Determine the (x, y) coordinate at the center of the cell enclosing the given text.  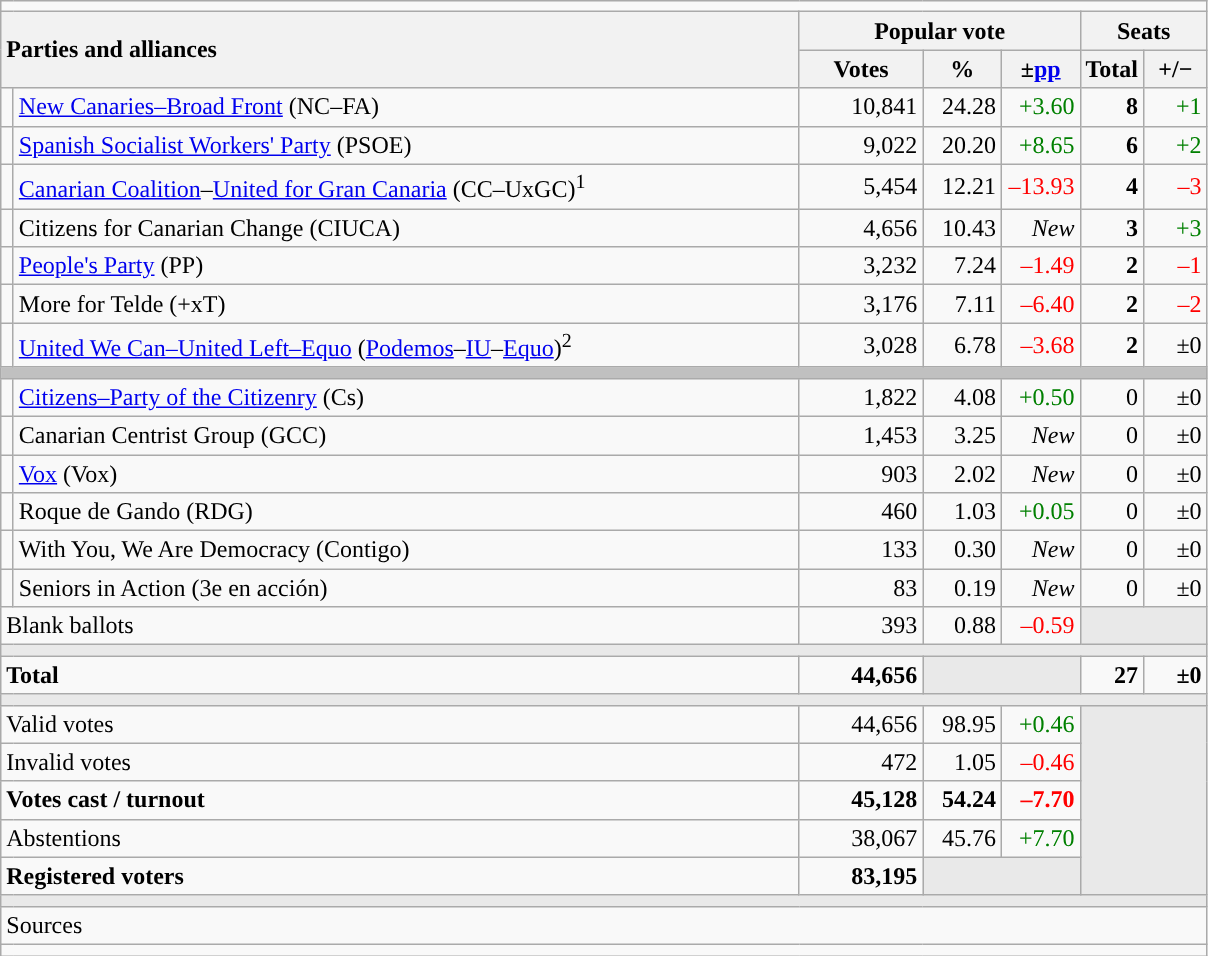
Sources (604, 925)
3 (1112, 228)
–1 (1176, 266)
+0.50 (1040, 397)
10.43 (962, 228)
6.78 (962, 346)
±pp (1040, 69)
–2 (1176, 304)
0.88 (962, 626)
+/− (1176, 69)
903 (861, 474)
393 (861, 626)
Votes cast / turnout (400, 800)
Registered voters (400, 876)
133 (861, 550)
More for Telde (+xT) (406, 304)
–13.93 (1040, 186)
Citizens–Party of the Citizenry (Cs) (406, 397)
+7.70 (1040, 838)
4 (1112, 186)
+2 (1176, 145)
10,841 (861, 107)
83 (861, 588)
98.95 (962, 724)
People's Party (PP) (406, 266)
–6.40 (1040, 304)
54.24 (962, 800)
8 (1112, 107)
–7.70 (1040, 800)
12.21 (962, 186)
+0.46 (1040, 724)
460 (861, 512)
–3.68 (1040, 346)
Canarian Centrist Group (GCC) (406, 435)
Seniors in Action (3e en acción) (406, 588)
% (962, 69)
Canarian Coalition–United for Gran Canaria (CC–UxGC)1 (406, 186)
Vox (Vox) (406, 474)
+3 (1176, 228)
–0.59 (1040, 626)
27 (1112, 675)
–0.46 (1040, 762)
Seats (1144, 31)
472 (861, 762)
1,822 (861, 397)
With You, We Are Democracy (Contigo) (406, 550)
Roque de Gando (RDG) (406, 512)
38,067 (861, 838)
Spanish Socialist Workers' Party (PSOE) (406, 145)
1.05 (962, 762)
20.20 (962, 145)
United We Can–United Left–Equo (Podemos–IU–Equo)2 (406, 346)
45,128 (861, 800)
1,453 (861, 435)
5,454 (861, 186)
Citizens for Canarian Change (CIUCA) (406, 228)
3,232 (861, 266)
+1 (1176, 107)
2.02 (962, 474)
0.30 (962, 550)
0.19 (962, 588)
+8.65 (1040, 145)
–3 (1176, 186)
24.28 (962, 107)
+0.05 (1040, 512)
Votes (861, 69)
Popular vote (940, 31)
Abstentions (400, 838)
+3.60 (1040, 107)
9,022 (861, 145)
Valid votes (400, 724)
3,028 (861, 346)
Parties and alliances (400, 50)
1.03 (962, 512)
–1.49 (1040, 266)
7.24 (962, 266)
New Canaries–Broad Front (NC–FA) (406, 107)
Invalid votes (400, 762)
6 (1112, 145)
4,656 (861, 228)
45.76 (962, 838)
3,176 (861, 304)
4.08 (962, 397)
Blank ballots (400, 626)
3.25 (962, 435)
83,195 (861, 876)
7.11 (962, 304)
